Return (x, y) of the center of cell containing provided text 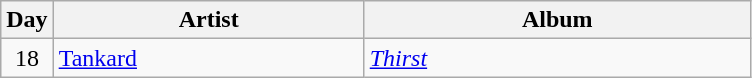
18 (27, 58)
Artist (208, 20)
Thirst (557, 58)
Day (27, 20)
Album (557, 20)
Tankard (208, 58)
